Search for the cell housing the specified text and yield its (X, Y) center coordinate. 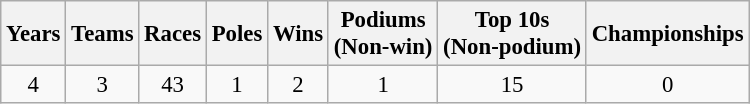
Wins (298, 34)
Poles (236, 34)
3 (102, 85)
Years (34, 34)
43 (173, 85)
2 (298, 85)
Races (173, 34)
Championships (668, 34)
15 (512, 85)
Podiums(Non-win) (382, 34)
0 (668, 85)
4 (34, 85)
Teams (102, 34)
Top 10s(Non-podium) (512, 34)
